Locate the cell with the specified text and output its (x, y) center coordinate. 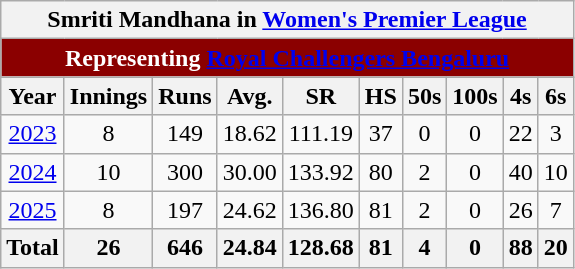
Avg. (250, 96)
Innings (108, 96)
24.62 (250, 210)
Representing Royal Challengers Bengaluru (288, 58)
88 (520, 248)
3 (556, 134)
136.80 (320, 210)
Total (33, 248)
4 (424, 248)
SR (320, 96)
197 (185, 210)
30.00 (250, 172)
HS (380, 96)
24.84 (250, 248)
646 (185, 248)
111.19 (320, 134)
300 (185, 172)
6s (556, 96)
80 (380, 172)
37 (380, 134)
4s (520, 96)
Year (33, 96)
20 (556, 248)
Runs (185, 96)
18.62 (250, 134)
2024 (33, 172)
7 (556, 210)
100s (475, 96)
Smriti Mandhana in Women's Premier League (288, 20)
2025 (33, 210)
128.68 (320, 248)
50s (424, 96)
133.92 (320, 172)
149 (185, 134)
22 (520, 134)
40 (520, 172)
2023 (33, 134)
